Provide the (x, y) coordinate of the cell's center where the given text is located.  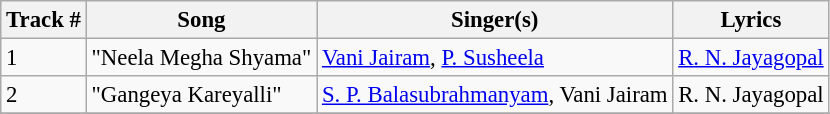
"Neela Megha Shyama" (201, 58)
Vani Jairam, P. Susheela (495, 58)
2 (44, 95)
S. P. Balasubrahmanyam, Vani Jairam (495, 95)
Song (201, 20)
Lyrics (751, 20)
Track # (44, 20)
Singer(s) (495, 20)
1 (44, 58)
"Gangeya Kareyalli" (201, 95)
